Locate the cell with the specified text and output its (X, Y) center coordinate. 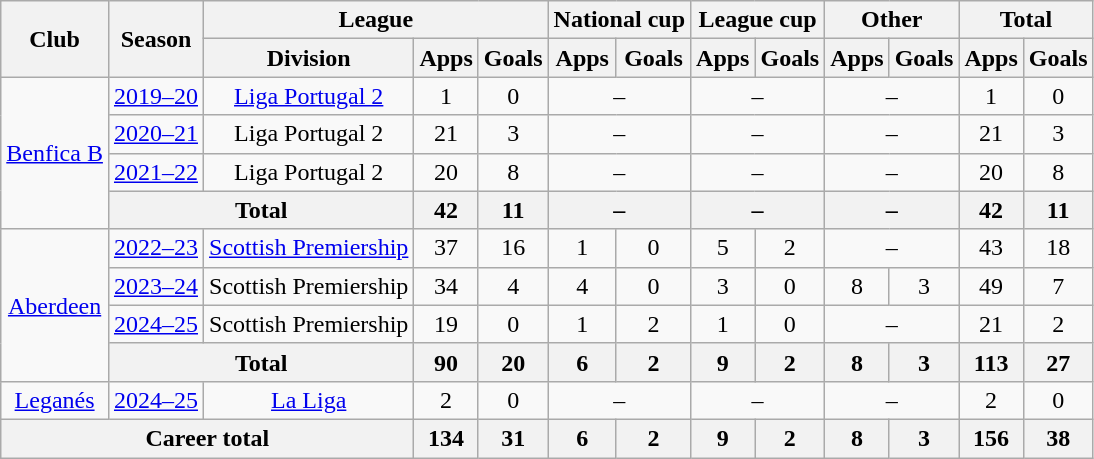
7 (1058, 286)
League (376, 20)
5 (723, 248)
16 (513, 248)
2021–22 (156, 172)
Benfica B (55, 153)
Division (309, 58)
134 (446, 438)
Other (892, 20)
90 (446, 362)
2023–24 (156, 286)
National cup (619, 20)
18 (1058, 248)
La Liga (309, 400)
113 (991, 362)
43 (991, 248)
Season (156, 39)
38 (1058, 438)
Leganés (55, 400)
2020–21 (156, 134)
34 (446, 286)
27 (1058, 362)
League cup (758, 20)
49 (991, 286)
19 (446, 324)
37 (446, 248)
2022–23 (156, 248)
156 (991, 438)
2019–20 (156, 96)
Aberdeen (55, 305)
Club (55, 39)
Career total (208, 438)
31 (513, 438)
